Provide the (x, y) coordinate of the cell's center where the given text is located.  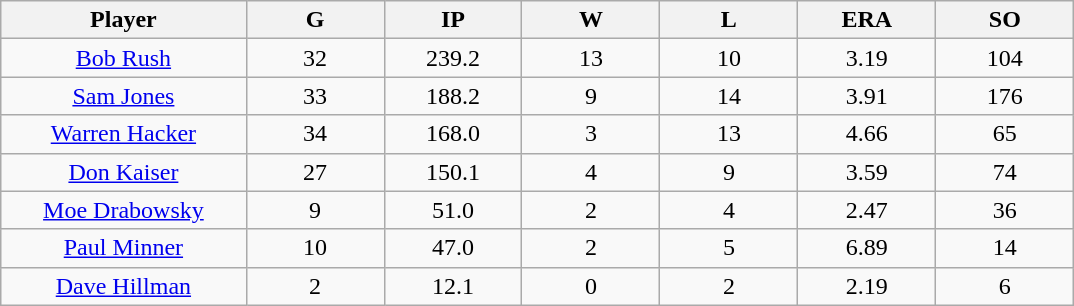
51.0 (453, 210)
239.2 (453, 58)
Paul Minner (124, 248)
6.89 (867, 248)
4.66 (867, 134)
3.19 (867, 58)
Moe Drabowsky (124, 210)
34 (315, 134)
Bob Rush (124, 58)
47.0 (453, 248)
3.91 (867, 96)
176 (1005, 96)
L (729, 20)
2.47 (867, 210)
3.59 (867, 172)
12.1 (453, 286)
104 (1005, 58)
ERA (867, 20)
33 (315, 96)
27 (315, 172)
IP (453, 20)
W (591, 20)
G (315, 20)
5 (729, 248)
65 (1005, 134)
Player (124, 20)
74 (1005, 172)
Dave Hillman (124, 286)
32 (315, 58)
SO (1005, 20)
6 (1005, 286)
2.19 (867, 286)
Don Kaiser (124, 172)
188.2 (453, 96)
168.0 (453, 134)
Warren Hacker (124, 134)
Sam Jones (124, 96)
36 (1005, 210)
150.1 (453, 172)
0 (591, 286)
3 (591, 134)
